Locate the cell with the specified text and output its (X, Y) center coordinate. 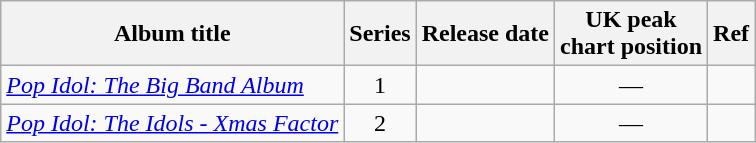
Pop Idol: The Idols - Xmas Factor (172, 123)
Release date (485, 34)
2 (380, 123)
Ref (732, 34)
Pop Idol: The Big Band Album (172, 85)
1 (380, 85)
Series (380, 34)
UK peakchart position (632, 34)
Album title (172, 34)
